Detect which cell encompasses the target text, then output its (x, y) center coordinate. 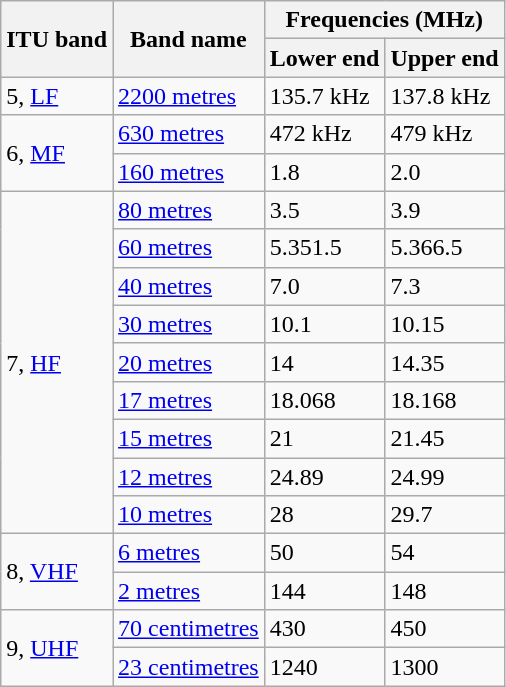
17 metres (189, 400)
2.0 (444, 172)
Frequencies (MHz) (384, 20)
3.9 (444, 210)
10.15 (444, 324)
28 (324, 515)
2 metres (189, 591)
160 metres (189, 172)
14 (324, 362)
30 metres (189, 324)
479 kHz (444, 134)
21.45 (444, 438)
Upper end (444, 58)
472 kHz (324, 134)
135.7 kHz (324, 96)
12 metres (189, 477)
10.1 (324, 324)
6, MF (57, 153)
40 metres (189, 286)
1.8 (324, 172)
137.8 kHz (444, 96)
144 (324, 591)
5, LF (57, 96)
15 metres (189, 438)
3.5 (324, 210)
1240 (324, 667)
Lower end (324, 58)
6 metres (189, 553)
24.99 (444, 477)
450 (444, 629)
10 metres (189, 515)
430 (324, 629)
1300 (444, 667)
148 (444, 591)
7, HF (57, 362)
20 metres (189, 362)
60 metres (189, 248)
80 metres (189, 210)
50 (324, 553)
23 centimetres (189, 667)
5.351.5 (324, 248)
Band name (189, 39)
24.89 (324, 477)
21 (324, 438)
29.7 (444, 515)
8, VHF (57, 572)
70 centimetres (189, 629)
18.068 (324, 400)
2200 metres (189, 96)
5.366.5 (444, 248)
14.35 (444, 362)
9, UHF (57, 648)
7.3 (444, 286)
630 metres (189, 134)
7.0 (324, 286)
ITU band (57, 39)
54 (444, 553)
18.168 (444, 400)
